Detect which cell encompasses the target text, then output its [X, Y] center coordinate. 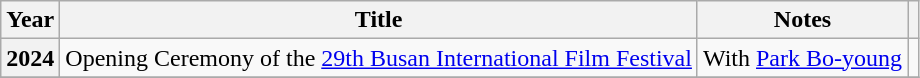
Title [379, 20]
With Park Bo-young [802, 58]
Year [30, 20]
Opening Ceremony of the 29th Busan International Film Festival [379, 58]
2024 [30, 58]
Notes [802, 20]
